Output the [x, y] coordinate of the center of the cell containing the given text.  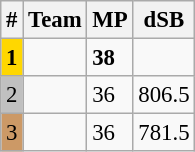
38 [110, 58]
3 [12, 133]
806.5 [164, 95]
781.5 [164, 133]
MP [110, 20]
# [12, 20]
1 [12, 58]
Team [55, 20]
dSB [164, 20]
2 [12, 95]
